From the cell containing the given text, extract its center point as [x, y] coordinate. 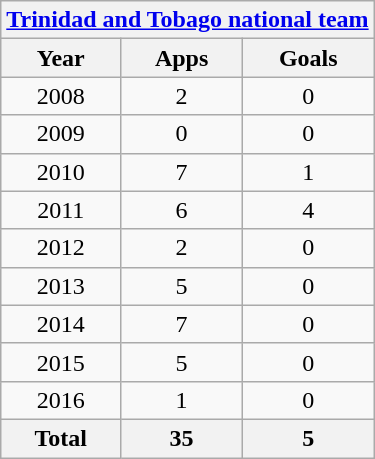
4 [308, 210]
2014 [61, 324]
2010 [61, 172]
2011 [61, 210]
2013 [61, 286]
35 [182, 438]
6 [182, 210]
2008 [61, 96]
Apps [182, 58]
Goals [308, 58]
Year [61, 58]
2009 [61, 134]
Trinidad and Tobago national team [188, 20]
2012 [61, 248]
Total [61, 438]
2016 [61, 400]
2015 [61, 362]
